Capture the cell that displays the provided text and extract its [X, Y] central coordinate. 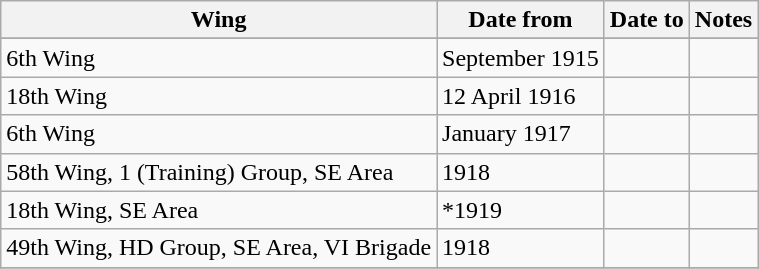
September 1915 [521, 58]
Wing [219, 20]
January 1917 [521, 134]
Date from [521, 20]
18th Wing, SE Area [219, 210]
18th Wing [219, 96]
58th Wing, 1 (Training) Group, SE Area [219, 172]
Notes [723, 20]
Date to [646, 20]
49th Wing, HD Group, SE Area, VI Brigade [219, 248]
12 April 1916 [521, 96]
*1919 [521, 210]
